Scan for the cell matching the given text and deliver its [X, Y] coordinate at center. 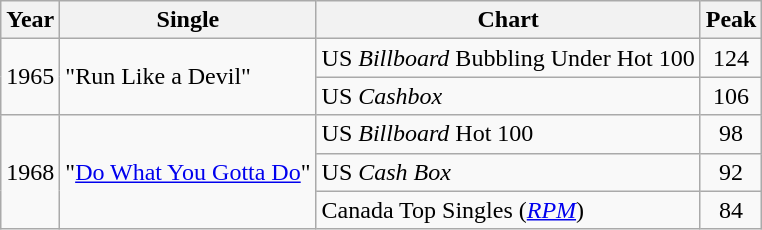
US Billboard Hot 100 [508, 134]
Canada Top Singles (RPM) [508, 210]
84 [731, 210]
92 [731, 172]
1965 [30, 77]
106 [731, 96]
US Cash Box [508, 172]
Chart [508, 20]
Year [30, 20]
1968 [30, 172]
124 [731, 58]
US Billboard Bubbling Under Hot 100 [508, 58]
98 [731, 134]
"Run Like a Devil" [188, 77]
"Do What You Gotta Do" [188, 172]
US Cashbox [508, 96]
Peak [731, 20]
Single [188, 20]
